Return the [X, Y] coordinate for the center point of the cell that contains the specified text.  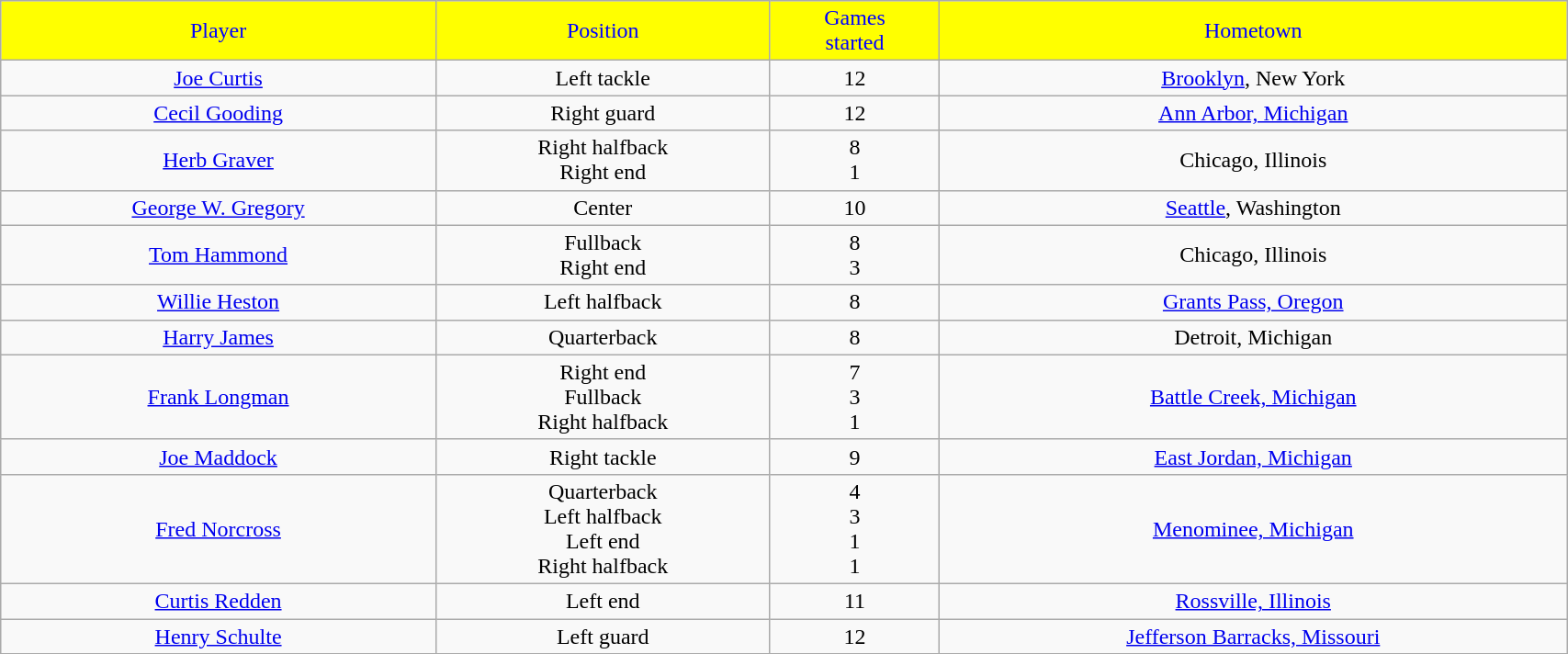
Left end [603, 601]
731 [854, 397]
Herb Graver [219, 160]
4311 [854, 529]
Jefferson Barracks, Missouri [1253, 637]
Willie Heston [219, 302]
Right endFullbackRight halfback [603, 397]
Hometown [1253, 31]
Center [603, 208]
Quarterback [603, 337]
11 [854, 601]
Frank Longman [219, 397]
Right guard [603, 113]
Detroit, Michigan [1253, 337]
QuarterbackLeft halfbackLeft endRight halfback [603, 529]
83 [854, 255]
Rossville, Illinois [1253, 601]
Gamesstarted [854, 31]
10 [854, 208]
Henry Schulte [219, 637]
Position [603, 31]
Grants Pass, Oregon [1253, 302]
Curtis Redden [219, 601]
Cecil Gooding [219, 113]
Tom Hammond [219, 255]
Left guard [603, 637]
Player [219, 31]
George W. Gregory [219, 208]
Left halfback [603, 302]
Right tackle [603, 457]
Menominee, Michigan [1253, 529]
FullbackRight end [603, 255]
Joe Curtis [219, 78]
Right halfbackRight end [603, 160]
Harry James [219, 337]
Left tackle [603, 78]
9 [854, 457]
Brooklyn, New York [1253, 78]
Battle Creek, Michigan [1253, 397]
Joe Maddock [219, 457]
Fred Norcross [219, 529]
81 [854, 160]
Ann Arbor, Michigan [1253, 113]
East Jordan, Michigan [1253, 457]
Seattle, Washington [1253, 208]
